For the text-containing cell, return its midpoint in [x, y] coordinate format. 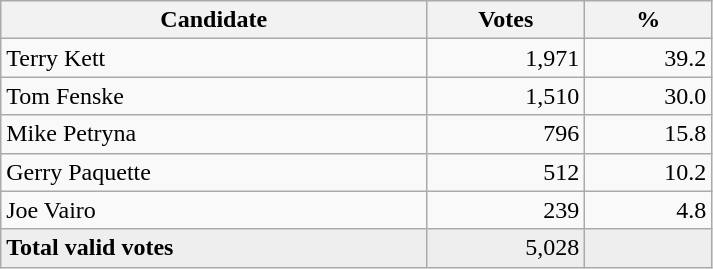
Terry Kett [214, 58]
Gerry Paquette [214, 172]
30.0 [648, 96]
15.8 [648, 134]
% [648, 20]
Mike Petryna [214, 134]
39.2 [648, 58]
796 [506, 134]
Total valid votes [214, 248]
1,971 [506, 58]
Votes [506, 20]
5,028 [506, 248]
1,510 [506, 96]
512 [506, 172]
4.8 [648, 210]
239 [506, 210]
10.2 [648, 172]
Tom Fenske [214, 96]
Joe Vairo [214, 210]
Candidate [214, 20]
